Extract the (x, y) coordinate from the center of the cell holding the provided text.  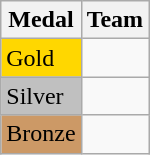
Team (115, 20)
Gold (41, 58)
Bronze (41, 134)
Silver (41, 96)
Medal (41, 20)
